From the cell containing the given text, extract its center point as (x, y) coordinate. 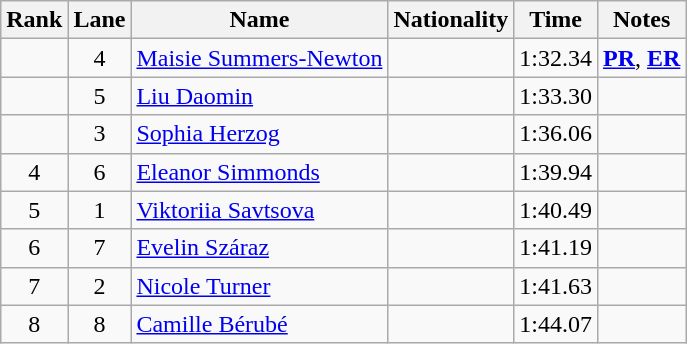
1:41.63 (556, 286)
1:33.30 (556, 96)
1:40.49 (556, 210)
Camille Bérubé (260, 324)
1:39.94 (556, 172)
1:44.07 (556, 324)
Nationality (451, 20)
Evelin Száraz (260, 248)
Notes (641, 20)
Liu Daomin (260, 96)
Time (556, 20)
Rank (34, 20)
Lane (100, 20)
Name (260, 20)
2 (100, 286)
PR, ER (641, 58)
Viktoriia Savtsova (260, 210)
Maisie Summers-Newton (260, 58)
Sophia Herzog (260, 134)
Eleanor Simmonds (260, 172)
1:41.19 (556, 248)
3 (100, 134)
1:32.34 (556, 58)
1:36.06 (556, 134)
Nicole Turner (260, 286)
1 (100, 210)
